Output the (X, Y) coordinate of the center of the cell containing the given text.  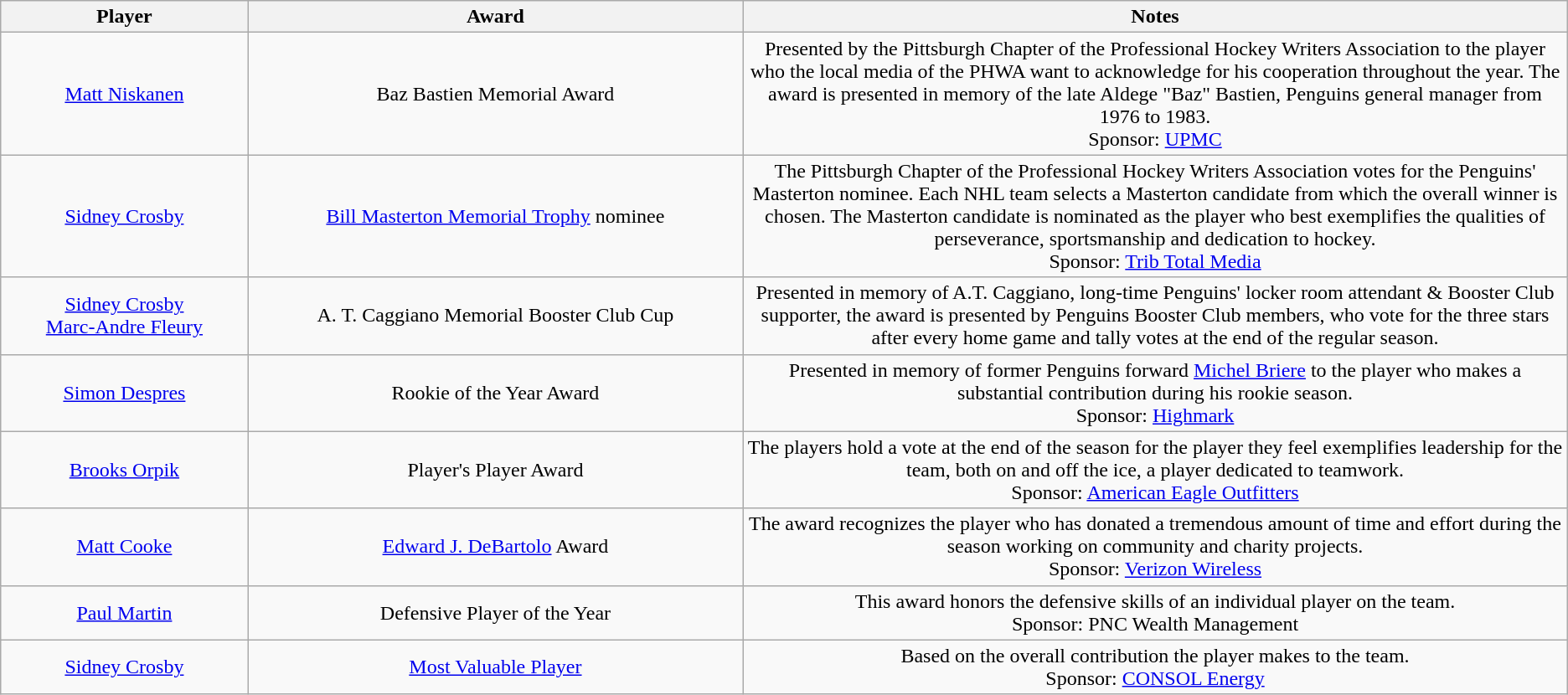
Paul Martin (124, 613)
Defensive Player of the Year (496, 613)
Brooks Orpik (124, 470)
Player's Player Award (496, 470)
Player (124, 17)
Most Valuable Player (496, 667)
Matt Niskanen (124, 94)
This award honors the defensive skills of an individual player on the team. Sponsor: PNC Wealth Management (1155, 613)
A. T. Caggiano Memorial Booster Club Cup (496, 316)
Award (496, 17)
Notes (1155, 17)
Sidney CrosbyMarc-Andre Fleury (124, 316)
Simon Despres (124, 393)
Matt Cooke (124, 547)
Baz Bastien Memorial Award (496, 94)
Based on the overall contribution the player makes to the team. Sponsor: CONSOL Energy (1155, 667)
Bill Masterton Memorial Trophy nominee (496, 216)
Edward J. DeBartolo Award (496, 547)
Rookie of the Year Award (496, 393)
